Scan for the cell matching the given text and deliver its (X, Y) coordinate at center. 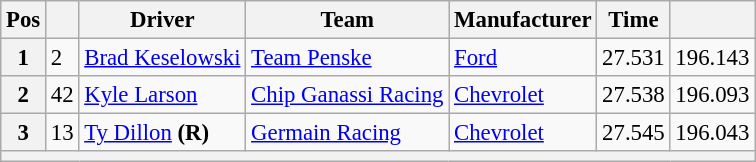
27.545 (634, 133)
196.043 (712, 133)
Kyle Larson (162, 95)
Pos (24, 20)
196.143 (712, 58)
13 (62, 133)
42 (62, 95)
Team (348, 20)
1 (24, 58)
27.531 (634, 58)
27.538 (634, 95)
Germain Racing (348, 133)
196.093 (712, 95)
Driver (162, 20)
Ty Dillon (R) (162, 133)
Team Penske (348, 58)
Chip Ganassi Racing (348, 95)
Manufacturer (523, 20)
Ford (523, 58)
3 (24, 133)
Time (634, 20)
Brad Keselowski (162, 58)
